For the text-containing cell, return its midpoint in [X, Y] coordinate format. 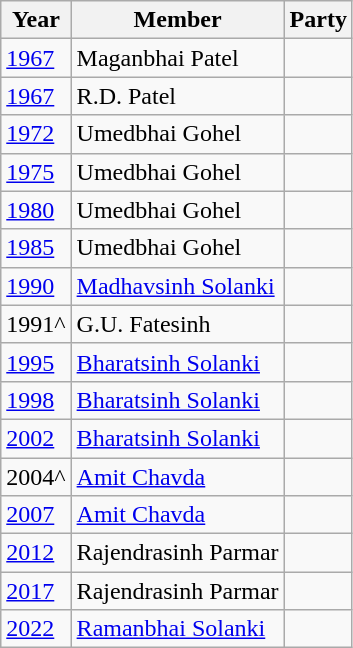
Maganbhai Patel [178, 58]
2007 [36, 515]
1990 [36, 286]
2017 [36, 591]
2004^ [36, 477]
G.U. Fatesinh [178, 324]
Madhavsinh Solanki [178, 286]
1980 [36, 210]
Party [318, 20]
Ramanbhai Solanki [178, 629]
1975 [36, 172]
1998 [36, 400]
2002 [36, 438]
Year [36, 20]
2022 [36, 629]
1991^ [36, 324]
1972 [36, 134]
1995 [36, 362]
R.D. Patel [178, 96]
Member [178, 20]
2012 [36, 553]
1985 [36, 248]
